Output the (x, y) coordinate of the center of the cell containing the given text.  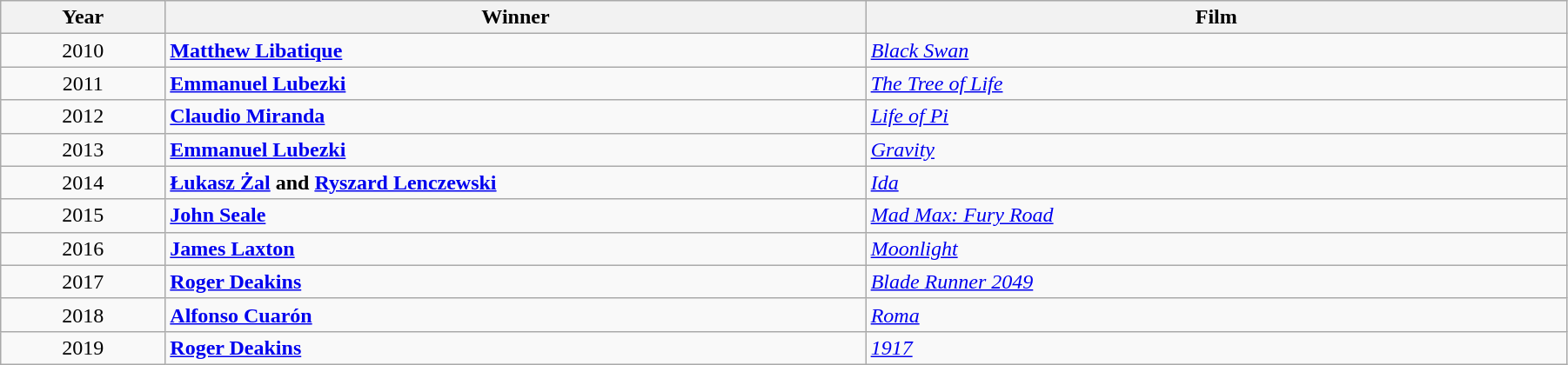
Year (84, 17)
Black Swan (1216, 50)
Roma (1216, 315)
Life of Pi (1216, 116)
2010 (84, 50)
2018 (84, 315)
2014 (84, 182)
Ida (1216, 182)
James Laxton (515, 249)
2017 (84, 282)
John Seale (515, 216)
Blade Runner 2049 (1216, 282)
Moonlight (1216, 249)
2015 (84, 216)
Gravity (1216, 149)
Łukasz Żal and Ryszard Lenczewski (515, 182)
Winner (515, 17)
1917 (1216, 348)
2013 (84, 149)
2011 (84, 83)
2016 (84, 249)
The Tree of Life (1216, 83)
Claudio Miranda (515, 116)
Mad Max: Fury Road (1216, 216)
Matthew Libatique (515, 50)
Alfonso Cuarón (515, 315)
2012 (84, 116)
Film (1216, 17)
2019 (84, 348)
